Return [X, Y] of the center of cell containing provided text 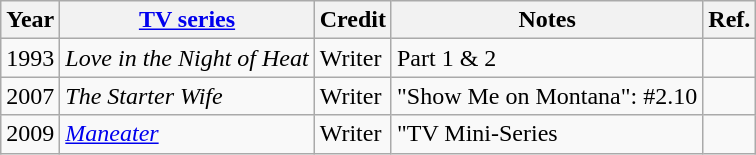
1993 [30, 58]
Maneater [187, 134]
TV series [187, 20]
Part 1 & 2 [546, 58]
"TV Mini-Series [546, 134]
Notes [546, 20]
2007 [30, 96]
Year [30, 20]
Ref. [730, 20]
"Show Me on Montana": #2.10 [546, 96]
Credit [352, 20]
2009 [30, 134]
The Starter Wife [187, 96]
Love in the Night of Heat [187, 58]
